Pinpoint the cell where the given text exists, returning its [X, Y] midpoint coordinate. 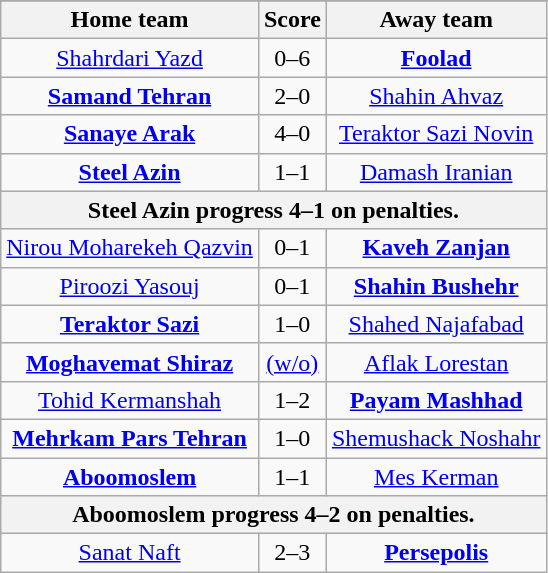
2–0 [292, 96]
Damash Iranian [436, 172]
Shemushack Noshahr [436, 438]
Mehrkam Pars Tehran [130, 438]
Sanat Naft [130, 553]
Shahrdari Yazd [130, 58]
Teraktor Sazi Novin [436, 134]
Steel Azin progress 4–1 on penalties. [274, 210]
Sanaye Arak [130, 134]
Payam Mashhad [436, 400]
1–2 [292, 400]
Persepolis [436, 553]
Aboomoslem [130, 477]
Piroozi Yasouj [130, 286]
Score [292, 20]
4–0 [292, 134]
Aflak Lorestan [436, 362]
Steel Azin [130, 172]
Shahed Najafabad [436, 324]
Foolad [436, 58]
Kaveh Zanjan [436, 248]
Moghavemat Shiraz [130, 362]
Home team [130, 20]
Samand Tehran [130, 96]
Mes Kerman [436, 477]
(w/o) [292, 362]
Away team [436, 20]
Shahin Ahvaz [436, 96]
Nirou Moharekeh Qazvin [130, 248]
Shahin Bushehr [436, 286]
2–3 [292, 553]
Teraktor Sazi [130, 324]
Aboomoslem progress 4–2 on penalties. [274, 515]
0–6 [292, 58]
Tohid Kermanshah [130, 400]
